Search for the cell housing the specified text and yield its [x, y] center coordinate. 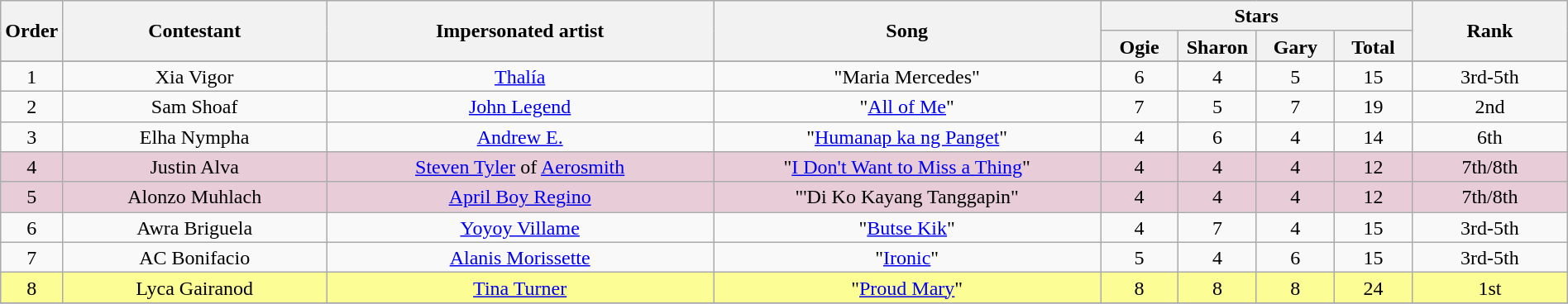
Elha Nympha [195, 137]
19 [1373, 106]
3 [31, 137]
"Humanap ka ng Panget" [907, 137]
Contestant [195, 31]
Andrew E. [520, 137]
"Butse Kik" [907, 228]
Alanis Morissette [520, 258]
John Legend [520, 106]
1st [1490, 287]
14 [1373, 137]
Justin Alva [195, 167]
2 [31, 106]
2nd [1490, 106]
Impersonated artist [520, 31]
Sharon [1217, 46]
Steven Tyler of Aerosmith [520, 167]
Gary [1295, 46]
"I Don't Want to Miss a Thing" [907, 167]
6th [1490, 137]
1 [31, 76]
"Ironic" [907, 258]
"Maria Mercedes" [907, 76]
Song [907, 31]
Tina Turner [520, 287]
"All of Me" [907, 106]
Rank [1490, 31]
Yoyoy Villame [520, 228]
Order [31, 31]
Total [1373, 46]
Thalía [520, 76]
April Boy Regino [520, 197]
Stars [1257, 17]
Xia Vigor [195, 76]
"'Di Ko Kayang Tanggapin" [907, 197]
"Proud Mary" [907, 287]
Awra Briguela [195, 228]
AC Bonifacio [195, 258]
Ogie [1140, 46]
Alonzo Muhlach [195, 197]
24 [1373, 287]
Lyca Gairanod [195, 287]
Sam Shoaf [195, 106]
